Capture the cell that displays the provided text and extract its [x, y] central coordinate. 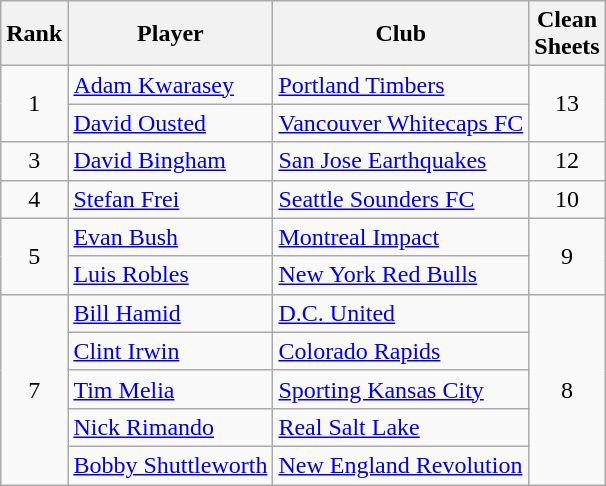
3 [34, 161]
8 [567, 389]
CleanSheets [567, 34]
Nick Rimando [170, 427]
5 [34, 256]
Rank [34, 34]
Portland Timbers [401, 85]
13 [567, 104]
San Jose Earthquakes [401, 161]
9 [567, 256]
10 [567, 199]
D.C. United [401, 313]
Player [170, 34]
New England Revolution [401, 465]
Evan Bush [170, 237]
Stefan Frei [170, 199]
David Ousted [170, 123]
Real Salt Lake [401, 427]
Adam Kwarasey [170, 85]
David Bingham [170, 161]
Colorado Rapids [401, 351]
7 [34, 389]
Clint Irwin [170, 351]
Sporting Kansas City [401, 389]
Club [401, 34]
1 [34, 104]
Luis Robles [170, 275]
4 [34, 199]
Vancouver Whitecaps FC [401, 123]
Bobby Shuttleworth [170, 465]
12 [567, 161]
Seattle Sounders FC [401, 199]
New York Red Bulls [401, 275]
Tim Melia [170, 389]
Montreal Impact [401, 237]
Bill Hamid [170, 313]
